Return (X, Y) of the center of cell containing provided text 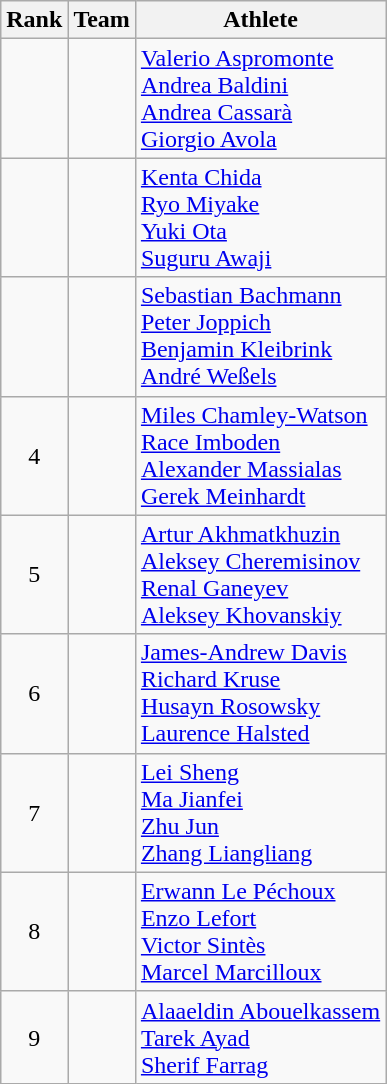
Lei ShengMa JianfeiZhu JunZhang Liangliang (260, 812)
Valerio AspromonteAndrea BaldiniAndrea CassaràGiorgio Avola (260, 98)
7 (34, 812)
James-Andrew DavisRichard KruseHusayn RosowskyLaurence Halsted (260, 694)
9 (34, 1037)
5 (34, 574)
Team (102, 20)
Rank (34, 20)
8 (34, 932)
Miles Chamley-WatsonRace ImbodenAlexander MassialasGerek Meinhardt (260, 456)
Artur AkhmatkhuzinAleksey CheremisinovRenal GaneyevAleksey Khovanskiy (260, 574)
Kenta ChidaRyo MiyakeYuki OtaSuguru Awaji (260, 218)
Alaaeldin AbouelkassemTarek AyadSherif Farrag (260, 1037)
4 (34, 456)
Sebastian BachmannPeter JoppichBenjamin KleibrinkAndré Weßels (260, 336)
Erwann Le PéchouxEnzo LefortVictor SintèsMarcel Marcilloux (260, 932)
Athlete (260, 20)
6 (34, 694)
